Output the (X, Y) coordinate of the center of the cell containing the given text.  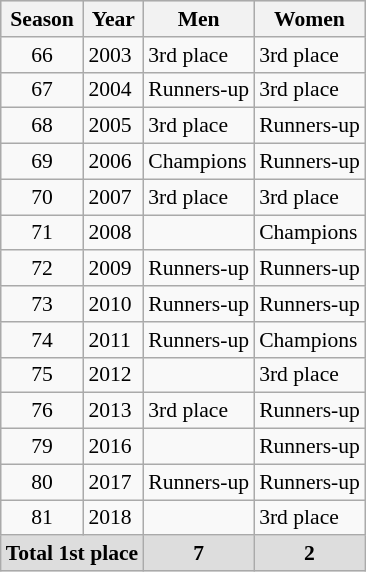
2008 (113, 233)
72 (42, 269)
Year (113, 19)
80 (42, 482)
68 (42, 126)
76 (42, 411)
2005 (113, 126)
2016 (113, 447)
2003 (113, 55)
Season (42, 19)
79 (42, 447)
Total 1st place (72, 554)
2007 (113, 197)
Men (198, 19)
70 (42, 197)
73 (42, 304)
74 (42, 340)
81 (42, 518)
7 (198, 554)
75 (42, 375)
2011 (113, 340)
69 (42, 162)
2012 (113, 375)
2 (310, 554)
67 (42, 90)
2009 (113, 269)
2004 (113, 90)
Women (310, 19)
2010 (113, 304)
71 (42, 233)
2006 (113, 162)
2017 (113, 482)
66 (42, 55)
2013 (113, 411)
2018 (113, 518)
